Provide the [X, Y] coordinate of the cell's center where the given text is located.  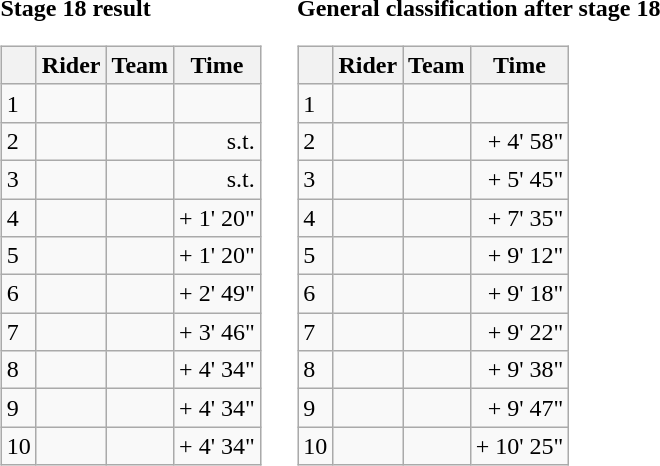
+ 9' 12" [520, 256]
+ 9' 38" [520, 370]
+ 9' 18" [520, 294]
+ 4' 58" [520, 141]
+ 3' 46" [218, 332]
+ 9' 47" [520, 408]
+ 2' 49" [218, 294]
+ 9' 22" [520, 332]
+ 7' 35" [520, 217]
+ 5' 45" [520, 179]
+ 10' 25" [520, 446]
